Extract the [x, y] coordinate from the center of the cell holding the provided text.  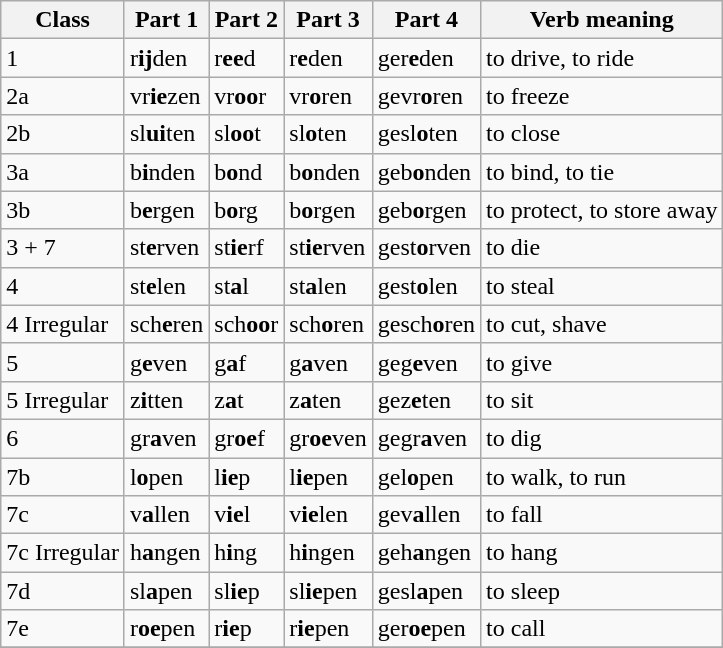
vielen [328, 515]
gesloten [426, 134]
scheren [166, 324]
7d [63, 591]
bond [246, 172]
liepen [328, 477]
4 [63, 286]
gegeven [426, 362]
zaten [328, 400]
borgen [328, 210]
6 [63, 438]
sterven [166, 248]
Part 1 [166, 20]
liep [246, 477]
2a [63, 96]
vroren [328, 96]
5 Irregular [63, 400]
gezeten [426, 400]
sluiten [166, 134]
vallen [166, 515]
3a [63, 172]
Part 4 [426, 20]
to hang [602, 553]
gestolen [426, 286]
geslapen [426, 591]
Part 2 [246, 20]
riepen [328, 629]
stalen [328, 286]
to freeze [602, 96]
stal [246, 286]
7b [63, 477]
to close [602, 134]
gevroren [426, 96]
3 + 7 [63, 248]
to die [602, 248]
to call [602, 629]
5 [63, 362]
stelen [166, 286]
7c Irregular [63, 553]
vroor [246, 96]
7e [63, 629]
gaf [246, 362]
Class [63, 20]
to protect, to store away [602, 210]
hing [246, 553]
lopen [166, 477]
Part 3 [328, 20]
gaven [328, 362]
to drive, to ride [602, 58]
groeven [328, 438]
gereden [426, 58]
binden [166, 172]
groef [246, 438]
gelopen [426, 477]
stierven [328, 248]
slapen [166, 591]
riep [246, 629]
to sleep [602, 591]
to dig [602, 438]
zitten [166, 400]
sliep [246, 591]
4 Irregular [63, 324]
schoor [246, 324]
hangen [166, 553]
geven [166, 362]
to fall [602, 515]
geschoren [426, 324]
gehangen [426, 553]
Verb meaning [602, 20]
1 [63, 58]
viel [246, 515]
gegraven [426, 438]
zat [246, 400]
to cut, shave [602, 324]
to sit [602, 400]
to bind, to tie [602, 172]
7c [63, 515]
to steal [602, 286]
to walk, to run [602, 477]
2b [63, 134]
geborgen [426, 210]
sloot [246, 134]
gevallen [426, 515]
sloten [328, 134]
schoren [328, 324]
reed [246, 58]
graven [166, 438]
geroepen [426, 629]
stierf [246, 248]
to give [602, 362]
sliepen [328, 591]
vriezen [166, 96]
reden [328, 58]
rijden [166, 58]
borg [246, 210]
roepen [166, 629]
gebonden [426, 172]
gestorven [426, 248]
3b [63, 210]
hingen [328, 553]
bonden [328, 172]
bergen [166, 210]
